Scan for the cell matching the given text and deliver its [x, y] coordinate at center. 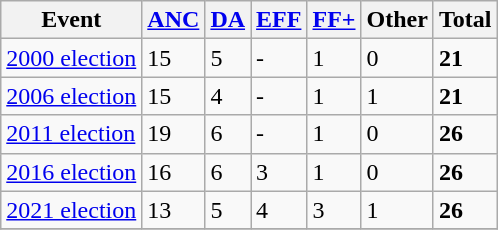
DA [228, 20]
Other [397, 20]
19 [174, 134]
Total [465, 20]
2000 election [72, 58]
2016 election [72, 172]
16 [174, 172]
2021 election [72, 210]
2011 election [72, 134]
13 [174, 210]
EFF [279, 20]
FF+ [334, 20]
Event [72, 20]
2006 election [72, 96]
ANC [174, 20]
